Identify which cell holds the provided text, then report its [X, Y] central coordinate. 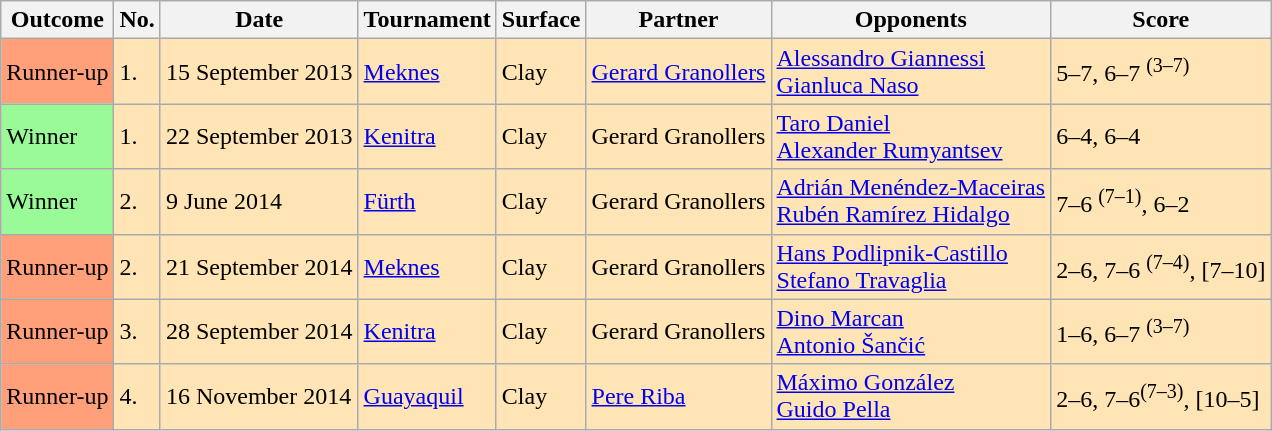
Score [1161, 20]
2–6, 7–6 (7–4), [7–10] [1161, 266]
No. [137, 20]
21 September 2014 [259, 266]
Máximo González Guido Pella [911, 396]
15 September 2013 [259, 72]
5–7, 6–7 (3–7) [1161, 72]
Pere Riba [678, 396]
Outcome [58, 20]
Tournament [427, 20]
1–6, 6–7 (3–7) [1161, 332]
Partner [678, 20]
28 September 2014 [259, 332]
9 June 2014 [259, 202]
Dino Marcan Antonio Šančić [911, 332]
6–4, 6–4 [1161, 136]
7–6 (7–1), 6–2 [1161, 202]
Taro Daniel Alexander Rumyantsev [911, 136]
2–6, 7–6(7–3), [10–5] [1161, 396]
Hans Podlipnik-Castillo Stefano Travaglia [911, 266]
Date [259, 20]
16 November 2014 [259, 396]
Guayaquil [427, 396]
Surface [541, 20]
Alessandro Giannessi Gianluca Naso [911, 72]
22 September 2013 [259, 136]
Fürth [427, 202]
4. [137, 396]
Adrián Menéndez-Maceiras Rubén Ramírez Hidalgo [911, 202]
Opponents [911, 20]
3. [137, 332]
